Locate the cell with the specified text and output its [x, y] center coordinate. 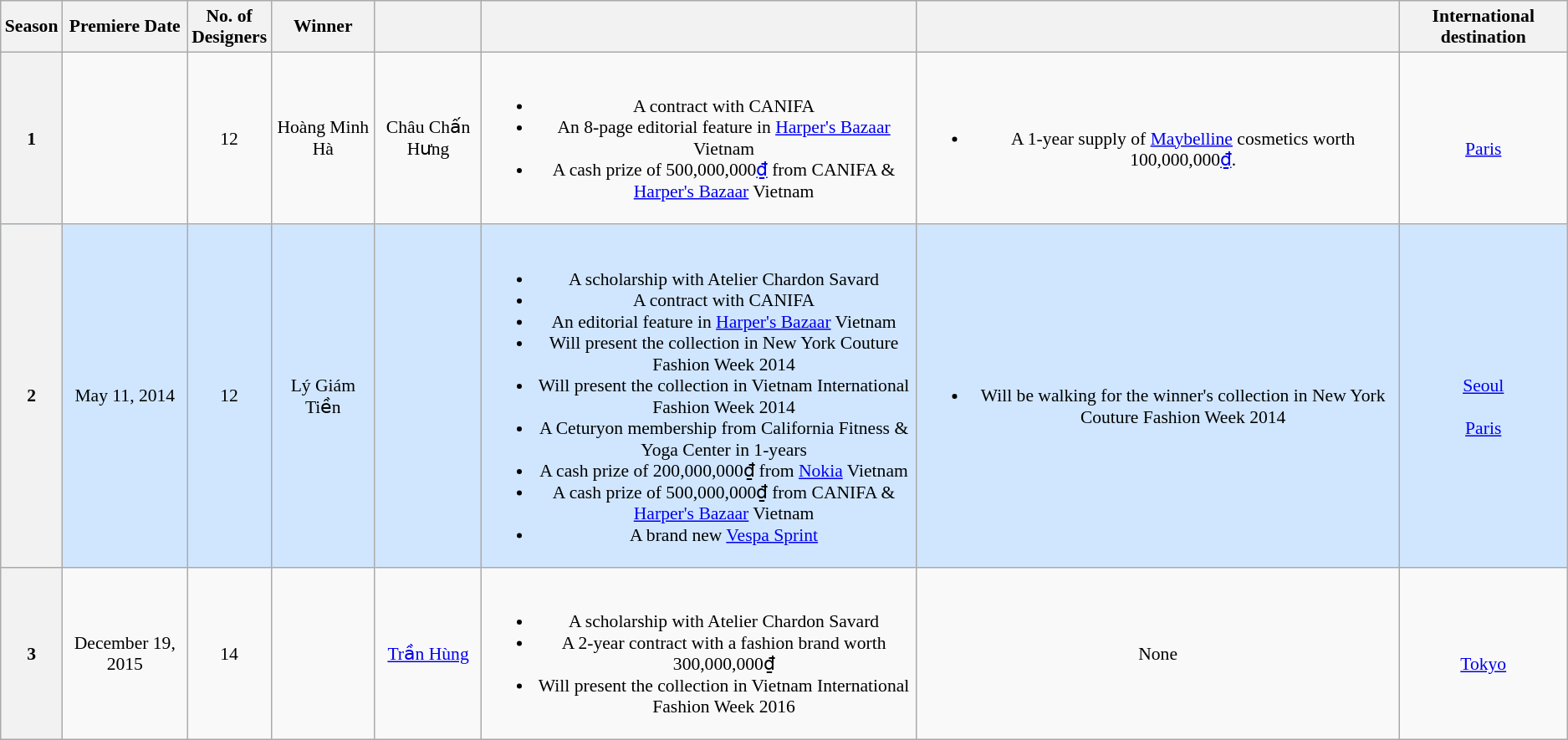
Paris [1484, 138]
None [1157, 654]
A contract with CANIFAAn 8-page editorial feature in Harper's Bazaar VietnamA cash prize of 500,000,000₫ from CANIFA & Harper's Bazaar Vietnam [699, 138]
A 1-year supply of Maybelline cosmetics worth 100,000,000₫. [1157, 138]
Hoàng Minh Hà [323, 138]
Winner [323, 27]
December 19, 2015 [125, 654]
International destination [1484, 27]
SeoulParis [1484, 396]
No. ofDesigners [229, 27]
May 11, 2014 [125, 396]
Premiere Date [125, 27]
Season [32, 27]
Lý Giám Tiền [323, 396]
2 [32, 396]
1 [32, 138]
Will be walking for the winner's collection in New York Couture Fashion Week 2014 [1157, 396]
Tokyo [1484, 654]
3 [32, 654]
14 [229, 654]
Châu Chấn Hưng [428, 138]
Trần Hùng [428, 654]
